Identify which cell holds the provided text, then report its (X, Y) central coordinate. 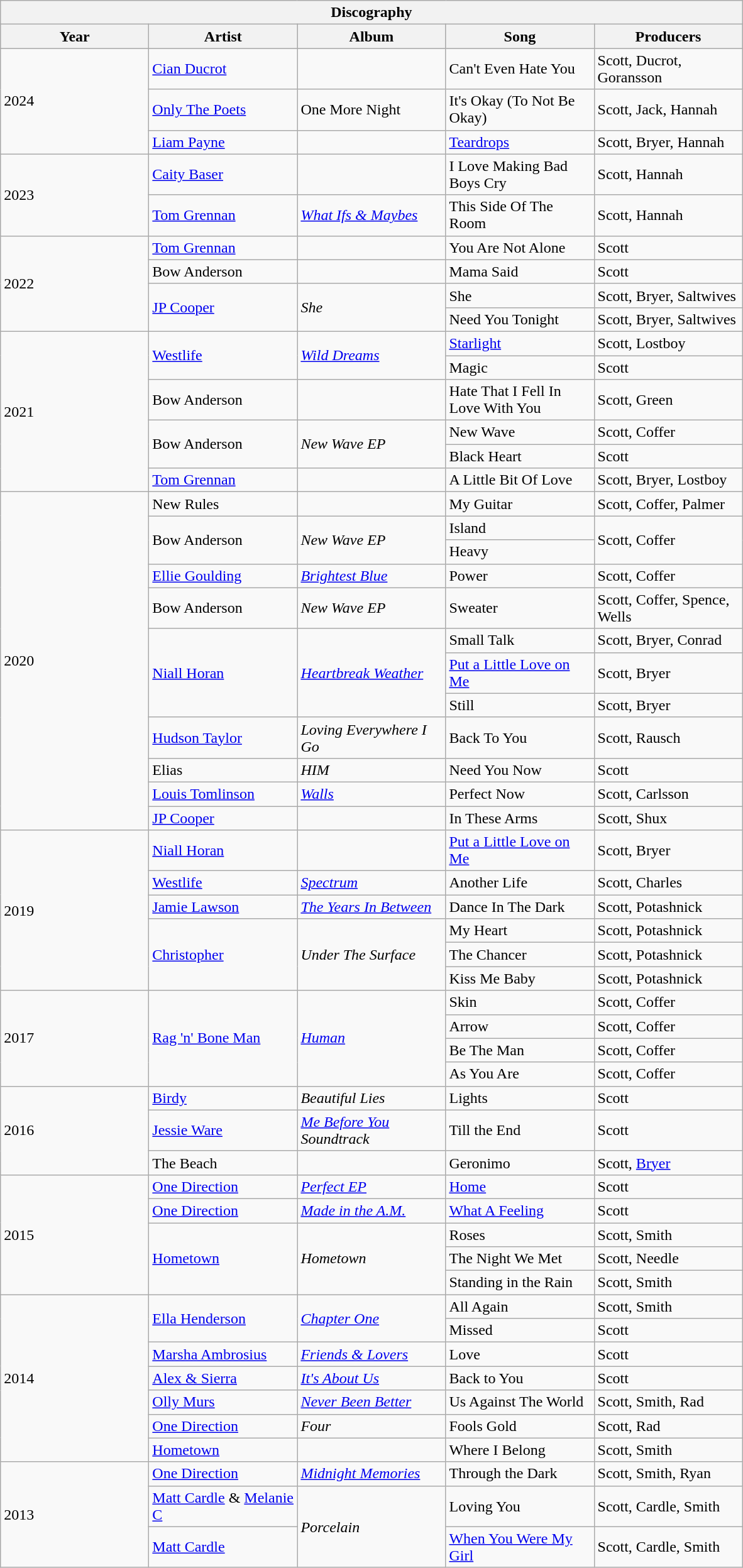
Louis Tomlinson (223, 794)
Scott, Coffer, Palmer (668, 504)
Black Heart (520, 456)
Human (371, 1038)
Heartbreak Weather (371, 672)
Midnight Memories (371, 1474)
Christopher (223, 955)
Standing in the Rain (520, 1283)
Scott, Smith, Ryan (668, 1474)
A Little Bit Of Love (520, 480)
Artist (223, 36)
The Years In Between (371, 907)
My Guitar (520, 504)
Scott, Rad (668, 1426)
Can't Even Hate You (520, 69)
Through the Dark (520, 1474)
Teardrops (520, 142)
Hudson Taylor (223, 738)
The Night We Met (520, 1259)
Scott, Carlsson (668, 794)
Missed (520, 1330)
It's Okay (To Not Be Okay) (520, 109)
2014 (75, 1378)
Heavy (520, 552)
2017 (75, 1038)
Scott, Needle (668, 1259)
Till the End (520, 1130)
Scott, Bryer, Lostboy (668, 480)
Arrow (520, 1026)
Matt Cardle & Melanie C (223, 1506)
Magic (520, 368)
Hate That I Fell In Love With You (520, 400)
Loving You (520, 1506)
Me Before You Soundtrack (371, 1130)
Power (520, 576)
Scott, Smith, Rad (668, 1402)
Song (520, 36)
Jessie Ware (223, 1130)
Cian Ducrot (223, 69)
Another Life (520, 883)
Beautiful Lies (371, 1098)
2019 (75, 910)
HIM (371, 770)
Wild Dreams (371, 355)
It's About Us (371, 1378)
I Love Making Bad Boys Cry (520, 175)
Lights (520, 1098)
Back To You (520, 738)
What A Feeling (520, 1210)
This Side Of The Room (520, 215)
2016 (75, 1130)
Need You Now (520, 770)
2015 (75, 1234)
Love (520, 1354)
Marsha Ambrosius (223, 1354)
Four (371, 1426)
Olly Murs (223, 1402)
2020 (75, 661)
As You Are (520, 1074)
Scott, Green (668, 400)
Friends & Lovers (371, 1354)
Home (520, 1187)
Brightest Blue (371, 576)
Only The Poets (223, 109)
Where I Belong (520, 1450)
Album (371, 36)
Fools Gold (520, 1426)
All Again (520, 1307)
Liam Payne (223, 142)
Under The Surface (371, 955)
New Wave (520, 432)
Matt Cardle (223, 1547)
2024 (75, 101)
Perfect Now (520, 794)
Scott, Rausch (668, 738)
Scott, Lostboy (668, 343)
Walls (371, 794)
Skin (520, 1002)
Us Against The World (520, 1402)
In These Arms (520, 818)
Jamie Lawson (223, 907)
Birdy (223, 1098)
Producers (668, 36)
Need You Tonight (520, 319)
Never Been Better (371, 1402)
Kiss Me Baby (520, 979)
Scott, Bryer, Conrad (668, 640)
Back to You (520, 1378)
Scott, Ducrot, Goransson (668, 69)
Scott, Bryer, Hannah (668, 142)
Scott, Charles (668, 883)
Ella Henderson (223, 1319)
Be The Man (520, 1050)
Alex & Sierra (223, 1378)
Ellie Goulding (223, 576)
Mama Said (520, 271)
Scott, Jack, Hannah (668, 109)
Rag 'n' Bone Man (223, 1038)
Loving Everywhere I Go (371, 738)
Discography (371, 13)
Spectrum (371, 883)
Geronimo (520, 1163)
Perfect EP (371, 1187)
Island (520, 528)
Porcelain (371, 1527)
When You Were My Girl (520, 1547)
The Beach (223, 1163)
Made in the A.M. (371, 1210)
Dance In The Dark (520, 907)
Chapter One (371, 1319)
Small Talk (520, 640)
Scott, Coffer, Spence, Wells (668, 608)
Roses (520, 1235)
Elias (223, 770)
Starlight (520, 343)
2023 (75, 195)
One More Night (371, 109)
Sweater (520, 608)
2013 (75, 1515)
My Heart (520, 931)
Caity Baser (223, 175)
You Are Not Alone (520, 248)
Year (75, 36)
What Ifs & Maybes (371, 215)
Scott, Shux (668, 818)
2022 (75, 283)
Still (520, 705)
The Chancer (520, 955)
New Rules (223, 504)
2021 (75, 411)
